Extract the [X, Y] coordinate from the center of the cell holding the provided text.  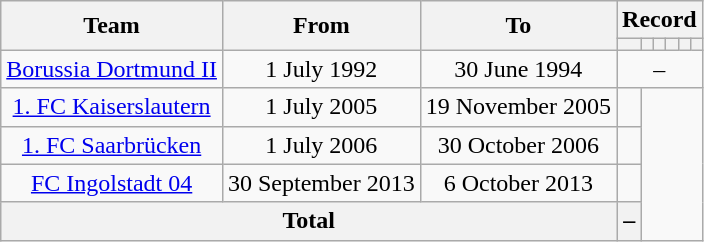
Borussia Dortmund II [112, 69]
From [321, 26]
30 September 2013 [321, 183]
19 November 2005 [518, 107]
Total [309, 221]
FC Ingolstadt 04 [112, 183]
1. FC Kaiserslautern [112, 107]
Team [112, 26]
30 October 2006 [518, 145]
1 July 1992 [321, 69]
To [518, 26]
30 June 1994 [518, 69]
6 October 2013 [518, 183]
Record [660, 20]
1 July 2005 [321, 107]
1 July 2006 [321, 145]
1. FC Saarbrücken [112, 145]
